Determine the [x, y] coordinate at the center of the cell enclosing the given text.  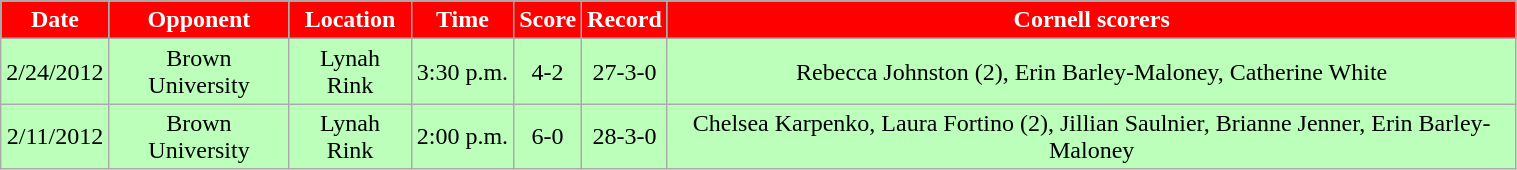
Time [462, 20]
27-3-0 [625, 72]
Cornell scorers [1092, 20]
Date [55, 20]
Record [625, 20]
28-3-0 [625, 136]
Score [548, 20]
2/11/2012 [55, 136]
Opponent [199, 20]
6-0 [548, 136]
Location [350, 20]
Chelsea Karpenko, Laura Fortino (2), Jillian Saulnier, Brianne Jenner, Erin Barley-Maloney [1092, 136]
3:30 p.m. [462, 72]
2/24/2012 [55, 72]
2:00 p.m. [462, 136]
4-2 [548, 72]
Rebecca Johnston (2), Erin Barley-Maloney, Catherine White [1092, 72]
